Pinpoint the cell where the given text exists, returning its (x, y) midpoint coordinate. 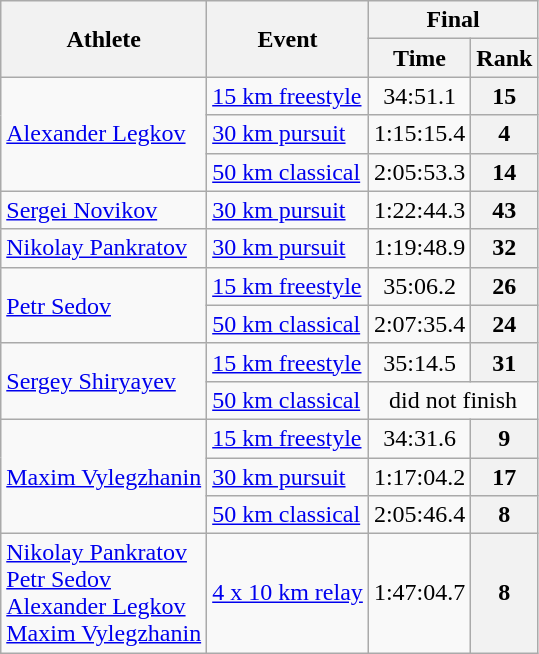
Final (453, 20)
31 (504, 362)
24 (504, 324)
Nikolay Pankratov (104, 248)
35:14.5 (419, 362)
35:06.2 (419, 286)
Maxim Vylegzhanin (104, 476)
Sergey Shiryayev (104, 381)
Time (419, 58)
9 (504, 438)
1:19:48.9 (419, 248)
15 (504, 96)
34:31.6 (419, 438)
4 x 10 km relay (288, 594)
Alexander Legkov (104, 134)
Rank (504, 58)
2:07:35.4 (419, 324)
Nikolay PankratovPetr SedovAlexander LegkovMaxim Vylegzhanin (104, 594)
26 (504, 286)
14 (504, 172)
1:15:15.4 (419, 134)
Event (288, 39)
1:47:04.7 (419, 594)
did not finish (453, 400)
17 (504, 477)
2:05:46.4 (419, 515)
Petr Sedov (104, 305)
32 (504, 248)
4 (504, 134)
1:22:44.3 (419, 210)
1:17:04.2 (419, 477)
Sergei Novikov (104, 210)
34:51.1 (419, 96)
43 (504, 210)
2:05:53.3 (419, 172)
Athlete (104, 39)
